Identify which cell holds the provided text, then report its [X, Y] central coordinate. 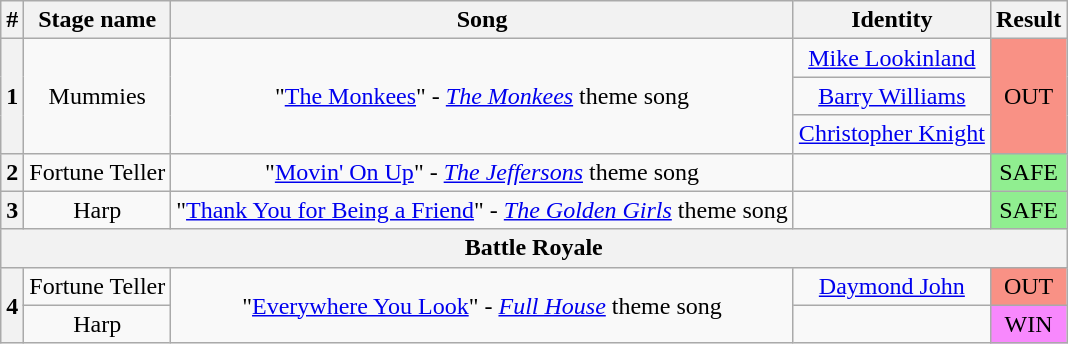
Song [482, 20]
Mike Lookinland [892, 58]
Identity [892, 20]
1 [12, 96]
Barry Williams [892, 96]
Daymond John [892, 286]
Result [1028, 20]
2 [12, 172]
Battle Royale [534, 248]
Mummies [98, 96]
"The Monkees" - The Monkees theme song [482, 96]
"Everywhere You Look" - Full House theme song [482, 305]
"Thank You for Being a Friend" - The Golden Girls theme song [482, 210]
4 [12, 305]
Stage name [98, 20]
# [12, 20]
Christopher Knight [892, 134]
"Movin' On Up" - The Jeffersons theme song [482, 172]
WIN [1028, 324]
3 [12, 210]
